Scan for the cell matching the given text and deliver its (x, y) coordinate at center. 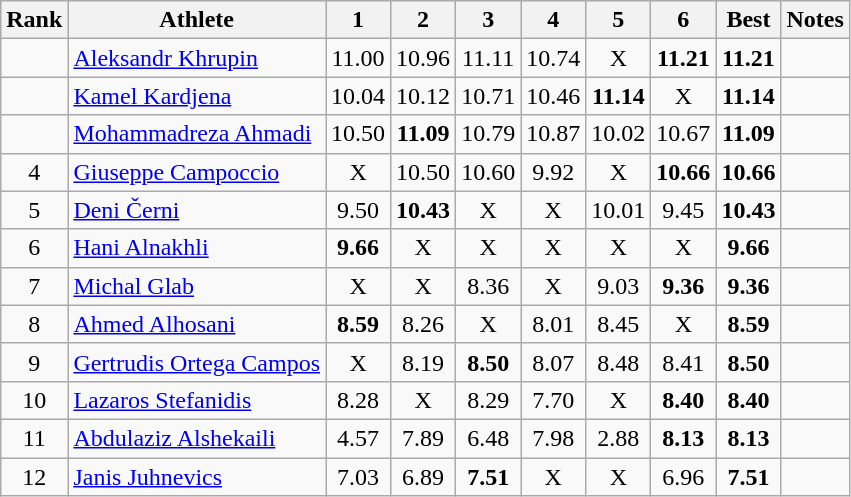
Mohammadreza Ahmadi (197, 134)
7 (34, 286)
11.00 (358, 58)
Giuseppe Campoccio (197, 172)
7.98 (554, 438)
Athlete (197, 20)
Lazaros Stefanidis (197, 400)
10.67 (684, 134)
9.50 (358, 210)
Rank (34, 20)
8.48 (618, 362)
1 (358, 20)
11 (34, 438)
8.28 (358, 400)
6.48 (488, 438)
9 (34, 362)
6.89 (424, 477)
8.01 (554, 324)
10.87 (554, 134)
8.19 (424, 362)
4.57 (358, 438)
8.29 (488, 400)
Gertrudis Ortega Campos (197, 362)
12 (34, 477)
Hani Alnakhli (197, 248)
Michal Glab (197, 286)
10.96 (424, 58)
8 (34, 324)
10.01 (618, 210)
11.11 (488, 58)
Deni Černi (197, 210)
10.74 (554, 58)
Best (748, 20)
6.96 (684, 477)
9.03 (618, 286)
9.92 (554, 172)
10.79 (488, 134)
Janis Juhnevics (197, 477)
10.71 (488, 96)
3 (488, 20)
10.60 (488, 172)
10.02 (618, 134)
8.45 (618, 324)
Abdulaziz Alshekaili (197, 438)
Notes (815, 20)
7.89 (424, 438)
7.03 (358, 477)
7.70 (554, 400)
8.41 (684, 362)
9.45 (684, 210)
10.12 (424, 96)
2.88 (618, 438)
Kamel Kardjena (197, 96)
10.04 (358, 96)
10.46 (554, 96)
2 (424, 20)
8.07 (554, 362)
8.36 (488, 286)
Ahmed Alhosani (197, 324)
Aleksandr Khrupin (197, 58)
8.26 (424, 324)
10 (34, 400)
